Return (X, Y) of the center of cell containing provided text 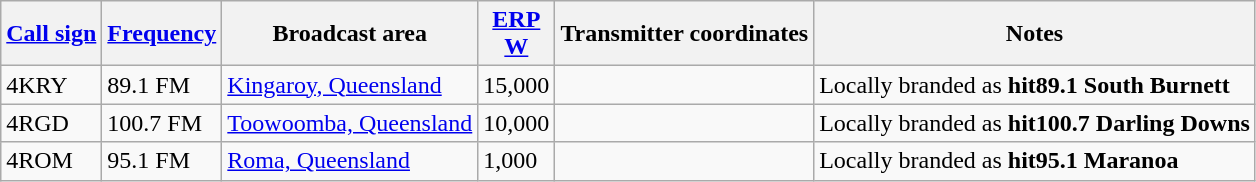
Notes (1035, 34)
89.1 FM (162, 85)
95.1 FM (162, 161)
Kingaroy, Queensland (350, 85)
100.7 FM (162, 123)
15,000 (516, 85)
4ROM (52, 161)
Transmitter coordinates (684, 34)
Locally branded as hit95.1 Maranoa (1035, 161)
4RGD (52, 123)
Broadcast area (350, 34)
10,000 (516, 123)
Locally branded as hit100.7 Darling Downs (1035, 123)
1,000 (516, 161)
Locally branded as hit89.1 South Burnett (1035, 85)
Roma, Queensland (350, 161)
Call sign (52, 34)
Frequency (162, 34)
Toowoomba, Queensland (350, 123)
4KRY (52, 85)
ERPW (516, 34)
